Search for the cell housing the specified text and yield its [x, y] center coordinate. 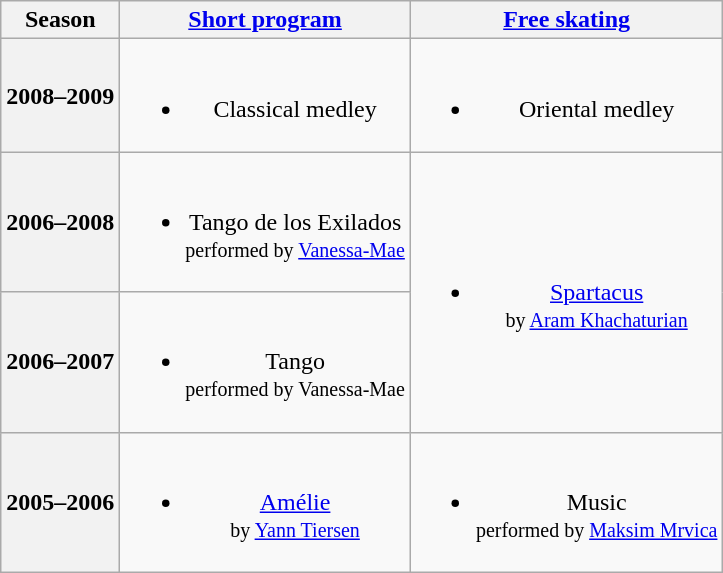
Tango performed by Vanessa-Mae [266, 362]
Season [60, 20]
2008–2009 [60, 96]
Oriental medley [566, 96]
Tango de los Exilados performed by Vanessa-Mae [266, 222]
Spartacus by Aram Khachaturian [566, 292]
Music performed by Maksim Mrvica [566, 502]
Short program [266, 20]
2006–2007 [60, 362]
2006–2008 [60, 222]
Classical medley [266, 96]
Free skating [566, 20]
Amélie by Yann Tiersen [266, 502]
2005–2006 [60, 502]
